Capture the cell that displays the provided text and extract its [X, Y] central coordinate. 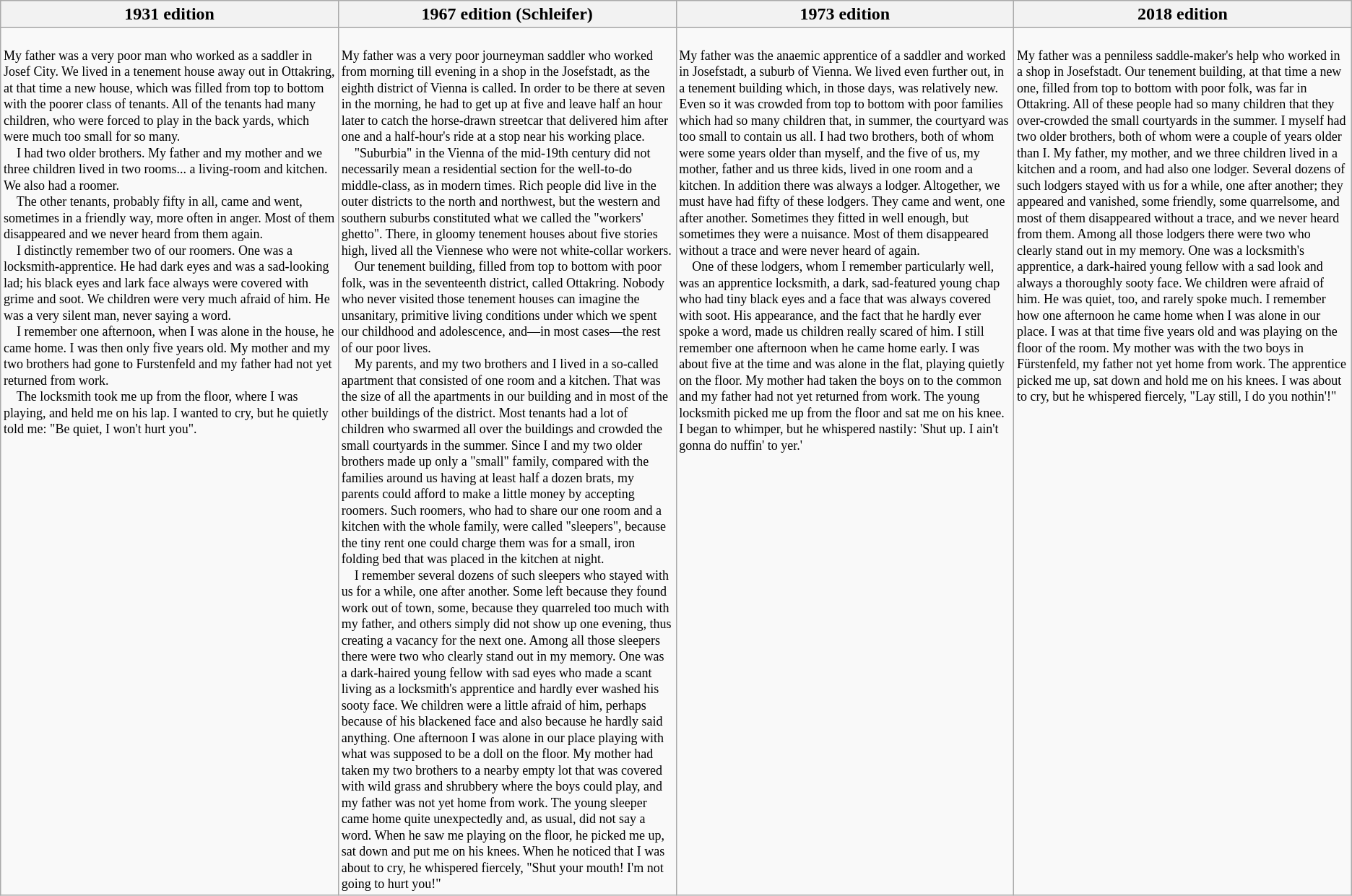
1973 edition [845, 14]
1967 edition (Schleifer) [507, 14]
1931 edition [170, 14]
2018 edition [1183, 14]
